Output the (x, y) coordinate of the center of the cell containing the given text.  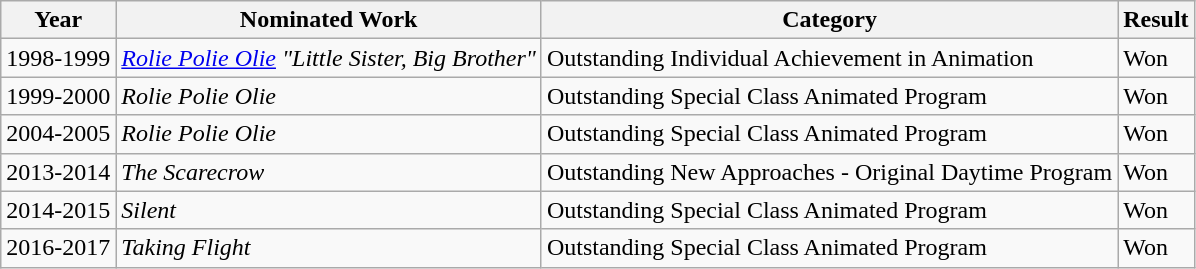
Outstanding Individual Achievement in Animation (829, 58)
Taking Flight (329, 248)
Result (1156, 20)
Year (58, 20)
2004-2005 (58, 134)
Rolie Polie Olie "Little Sister, Big Brother" (329, 58)
Category (829, 20)
2014-2015 (58, 210)
Nominated Work (329, 20)
The Scarecrow (329, 172)
Silent (329, 210)
1998-1999 (58, 58)
Outstanding New Approaches - Original Daytime Program (829, 172)
2016-2017 (58, 248)
2013-2014 (58, 172)
1999-2000 (58, 96)
